Return the [X, Y] coordinate for the center point of the cell that contains the specified text.  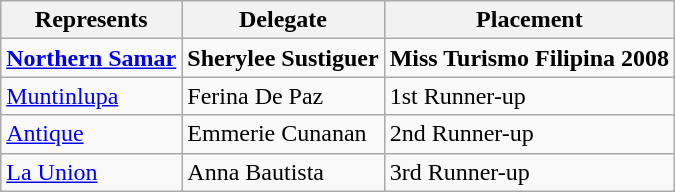
Antique [92, 134]
Placement [529, 20]
Miss Turismo Filipina 2008 [529, 58]
Northern Samar [92, 58]
La Union [92, 172]
2nd Runner-up [529, 134]
Emmerie Cunanan [283, 134]
Muntinlupa [92, 96]
Ferina De Paz [283, 96]
Sherylee Sustiguer [283, 58]
Anna Bautista [283, 172]
3rd Runner-up [529, 172]
Delegate [283, 20]
1st Runner-up [529, 96]
Represents [92, 20]
